Find where the given text appears and provide that cell's center as (X, Y) coordinate. 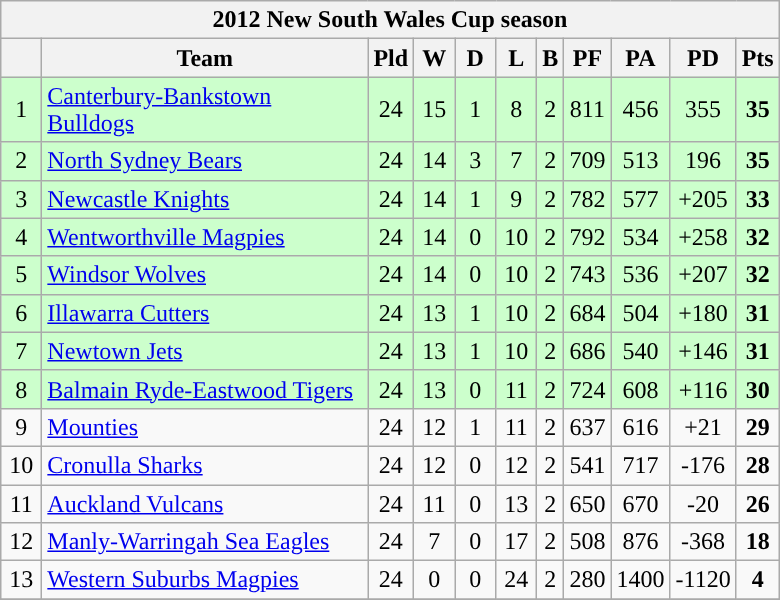
18 (758, 542)
456 (640, 110)
1400 (640, 580)
616 (640, 427)
670 (640, 503)
504 (640, 313)
Cronulla Sharks (205, 465)
Illawarra Cutters (205, 313)
811 (588, 110)
Wentworthville Magpies (205, 237)
Pld (391, 58)
5 (22, 275)
-20 (703, 503)
+116 (703, 389)
534 (640, 237)
26 (758, 503)
536 (640, 275)
686 (588, 351)
724 (588, 389)
Newcastle Knights (205, 199)
North Sydney Bears (205, 161)
Pts (758, 58)
876 (640, 542)
+258 (703, 237)
577 (640, 199)
PA (640, 58)
792 (588, 237)
Balmain Ryde-Eastwood Tigers (205, 389)
15 (434, 110)
717 (640, 465)
PD (703, 58)
2012 New South Wales Cup season (390, 20)
684 (588, 313)
782 (588, 199)
Canterbury-Bankstown Bulldogs (205, 110)
-1120 (703, 580)
+207 (703, 275)
29 (758, 427)
PF (588, 58)
+146 (703, 351)
608 (640, 389)
540 (640, 351)
L (516, 58)
Western Suburbs Magpies (205, 580)
Windsor Wolves (205, 275)
Newtown Jets (205, 351)
28 (758, 465)
196 (703, 161)
637 (588, 427)
280 (588, 580)
Auckland Vulcans (205, 503)
Manly-Warringah Sea Eagles (205, 542)
+180 (703, 313)
508 (588, 542)
W (434, 58)
650 (588, 503)
Team (205, 58)
743 (588, 275)
-176 (703, 465)
30 (758, 389)
Mounties (205, 427)
B (550, 58)
33 (758, 199)
-368 (703, 542)
709 (588, 161)
541 (588, 465)
355 (703, 110)
+21 (703, 427)
17 (516, 542)
513 (640, 161)
6 (22, 313)
D (476, 58)
+205 (703, 199)
